Locate the cell with the specified text and output its (X, Y) center coordinate. 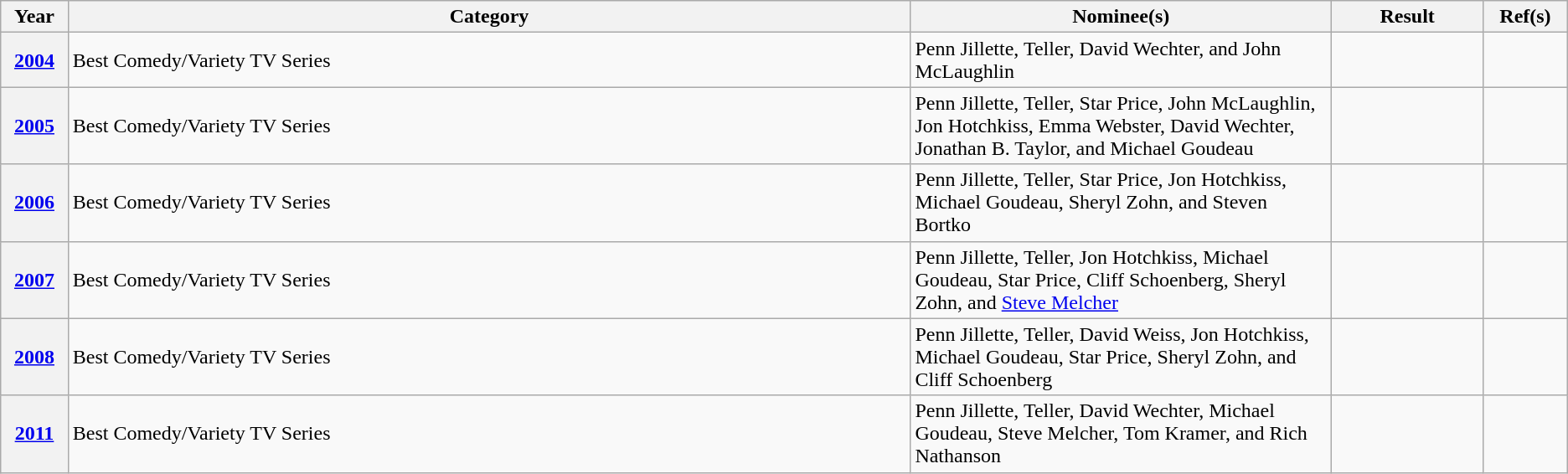
Nominee(s) (1121, 17)
Penn Jillette, Teller, Jon Hotchkiss, Michael Goudeau, Star Price, Cliff Schoenberg, Sheryl Zohn, and Steve Melcher (1121, 280)
Year (34, 17)
2004 (34, 60)
Penn Jillette, Teller, Star Price, Jon Hotchkiss, Michael Goudeau, Sheryl Zohn, and Steven Bortko (1121, 203)
Penn Jillette, Teller, David Weiss, Jon Hotchkiss, Michael Goudeau, Star Price, Sheryl Zohn, and Cliff Schoenberg (1121, 357)
2011 (34, 434)
Ref(s) (1526, 17)
Penn Jillette, Teller, Star Price, John McLaughlin, Jon Hotchkiss, Emma Webster, David Wechter, Jonathan B. Taylor, and Michael Goudeau (1121, 126)
Category (489, 17)
Penn Jillette, Teller, David Wechter, Michael Goudeau, Steve Melcher, Tom Kramer, and Rich Nathanson (1121, 434)
2008 (34, 357)
Result (1407, 17)
2005 (34, 126)
2006 (34, 203)
2007 (34, 280)
Penn Jillette, Teller, David Wechter, and John McLaughlin (1121, 60)
